Identify which cell holds the provided text, then report its (X, Y) central coordinate. 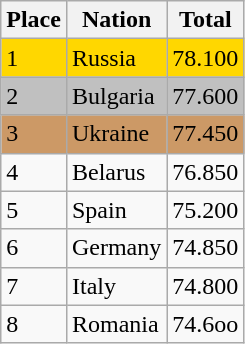
Romania (116, 324)
76.850 (206, 172)
75.200 (206, 210)
Belarus (116, 172)
Spain (116, 210)
74.850 (206, 248)
Russia (116, 58)
7 (34, 286)
Place (34, 20)
74.800 (206, 286)
Italy (116, 286)
Nation (116, 20)
Bulgaria (116, 96)
1 (34, 58)
5 (34, 210)
8 (34, 324)
74.6oo (206, 324)
77.600 (206, 96)
Germany (116, 248)
3 (34, 134)
4 (34, 172)
Ukraine (116, 134)
6 (34, 248)
77.450 (206, 134)
78.100 (206, 58)
2 (34, 96)
Total (206, 20)
